Output the [x, y] coordinate of the center of the cell containing the given text.  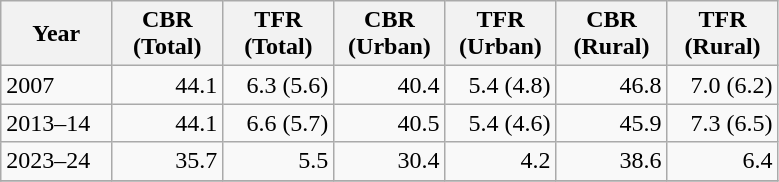
CBR (Total) [168, 34]
TFR (Rural) [722, 34]
40.5 [390, 123]
5.5 [278, 161]
7.0 (6.2) [722, 85]
2007 [56, 85]
45.9 [612, 123]
Year [56, 34]
6.4 [722, 161]
46.8 [612, 85]
6.3 (5.6) [278, 85]
5.4 (4.8) [500, 85]
CBR (Rural) [612, 34]
TFR (Urban) [500, 34]
7.3 (6.5) [722, 123]
CBR (Urban) [390, 34]
4.2 [500, 161]
2023–24 [56, 161]
TFR (Total) [278, 34]
35.7 [168, 161]
38.6 [612, 161]
6.6 (5.7) [278, 123]
2013–14 [56, 123]
40.4 [390, 85]
5.4 (4.6) [500, 123]
30.4 [390, 161]
